Output the (x, y) coordinate of the center of the cell containing the given text.  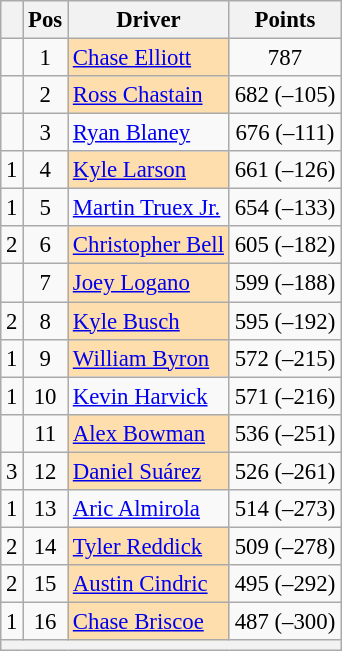
Kevin Harvick (149, 396)
571 (–216) (284, 396)
Chase Briscoe (149, 621)
605 (–182) (284, 245)
Ross Chastain (149, 95)
599 (–188) (284, 283)
16 (46, 621)
787 (284, 58)
Ryan Blaney (149, 133)
487 (–300) (284, 621)
15 (46, 584)
13 (46, 509)
5 (46, 208)
9 (46, 358)
Austin Cindric (149, 584)
676 (–111) (284, 133)
514 (–273) (284, 509)
Pos (46, 20)
Christopher Bell (149, 245)
572 (–215) (284, 358)
12 (46, 471)
11 (46, 433)
661 (–126) (284, 170)
6 (46, 245)
526 (–261) (284, 471)
Joey Logano (149, 283)
Daniel Suárez (149, 471)
682 (–105) (284, 95)
William Byron (149, 358)
536 (–251) (284, 433)
Alex Bowman (149, 433)
14 (46, 546)
Driver (149, 20)
Chase Elliott (149, 58)
10 (46, 396)
654 (–133) (284, 208)
Martin Truex Jr. (149, 208)
Kyle Larson (149, 170)
7 (46, 283)
Tyler Reddick (149, 546)
4 (46, 170)
595 (–192) (284, 321)
Points (284, 20)
509 (–278) (284, 546)
8 (46, 321)
495 (–292) (284, 584)
Kyle Busch (149, 321)
Aric Almirola (149, 509)
